Pinpoint the cell where the given text exists, returning its (X, Y) midpoint coordinate. 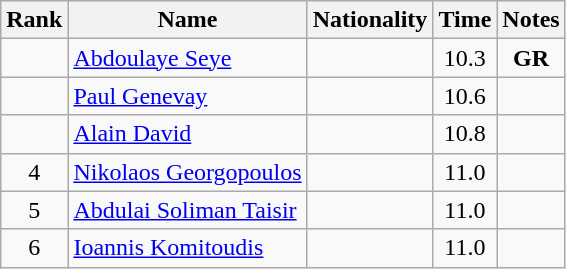
Rank (34, 20)
Alain David (188, 134)
Nikolaos Georgopoulos (188, 172)
6 (34, 248)
Paul Genevay (188, 96)
Abdoulaye Seye (188, 58)
10.6 (465, 96)
10.8 (465, 134)
Time (465, 20)
4 (34, 172)
5 (34, 210)
Name (188, 20)
GR (531, 58)
Abdulai Soliman Taisir (188, 210)
10.3 (465, 58)
Notes (531, 20)
Ioannis Komitoudis (188, 248)
Nationality (370, 20)
